Provide the (X, Y) coordinate of the cell's center where the given text is located.  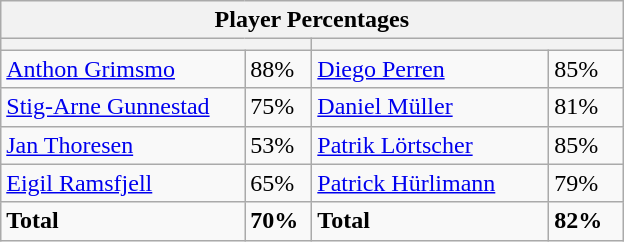
Jan Thoresen (123, 145)
Eigil Ramsfjell (123, 183)
81% (586, 107)
Stig-Arne Gunnestad (123, 107)
75% (278, 107)
Daniel Müller (430, 107)
Anthon Grimsmo (123, 69)
Patrik Lörtscher (430, 145)
65% (278, 183)
Patrick Hürlimann (430, 183)
70% (278, 221)
53% (278, 145)
88% (278, 69)
82% (586, 221)
Player Percentages (312, 20)
Diego Perren (430, 69)
79% (586, 183)
